Capture the cell that displays the provided text and extract its [x, y] central coordinate. 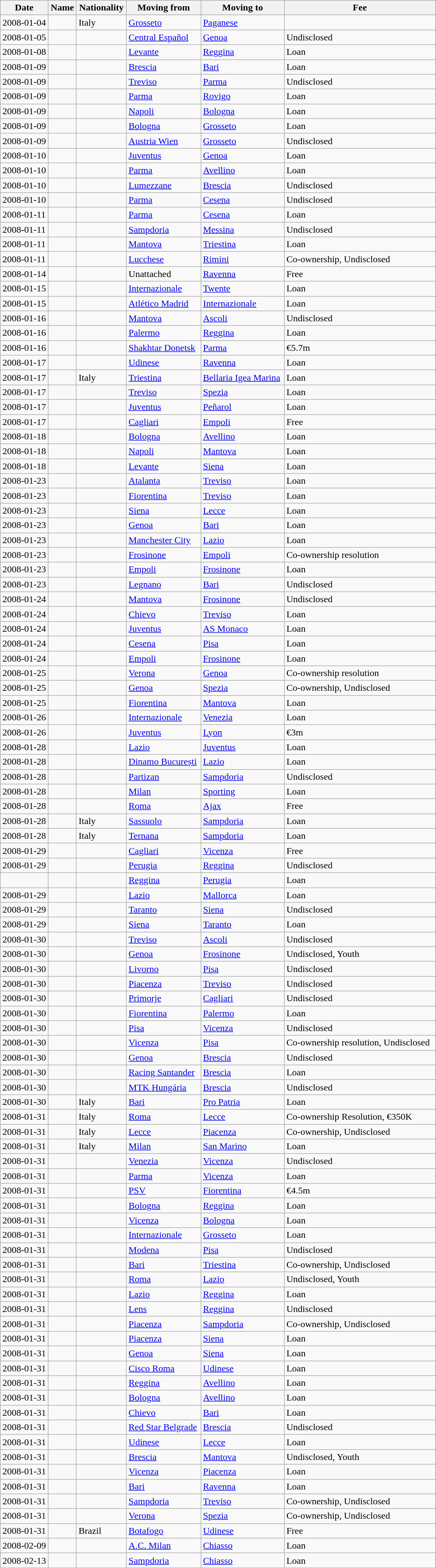
Modena [163, 1250]
Twente [242, 289]
2008-01-05 [24, 37]
Shakhtar Donetsk [163, 348]
Rimini [242, 259]
2008-01-04 [24, 23]
€5.7m [360, 348]
Livorno [163, 969]
2008-02-09 [24, 1545]
PSV [163, 1191]
Cisco Roma [163, 1368]
Mallorca [242, 895]
2008-02-13 [24, 1560]
Lumezzane [163, 185]
Pro Patria [242, 1102]
Unattached [163, 274]
Co-ownership resolution, Undisclosed [360, 1043]
AS Monaco [242, 629]
Atlético Madrid [163, 303]
Ternana [163, 836]
Primorje [163, 998]
Red Star Belgrade [163, 1427]
Botafogo [163, 1531]
Brazil [101, 1531]
Lens [163, 1309]
Sporting [242, 791]
San Marino [242, 1146]
Racing Santander [163, 1072]
Name [62, 8]
€4.5m [360, 1191]
Bellaria Igea Marina [242, 377]
Sassuolo [163, 821]
2008-01-08 [24, 52]
Nationality [101, 8]
Austria Wien [163, 141]
Co-ownership Resolution, €350K [360, 1117]
Date [24, 8]
Moving from [163, 8]
Lyon [242, 732]
Paganese [242, 23]
Peñarol [242, 407]
Partizan [163, 777]
€3m [360, 732]
Rovigo [242, 96]
A.C. Milan [163, 1545]
Ajax [242, 806]
Dinamo București [163, 762]
Legnano [163, 584]
Central Español [163, 37]
Moving to [242, 8]
Lucchese [163, 259]
Messina [242, 230]
2008-01-14 [24, 274]
Manchester City [163, 540]
Atalanta [163, 481]
Fee [360, 8]
MTK Hungária [163, 1087]
